Identify which cell holds the provided text, then report its (x, y) central coordinate. 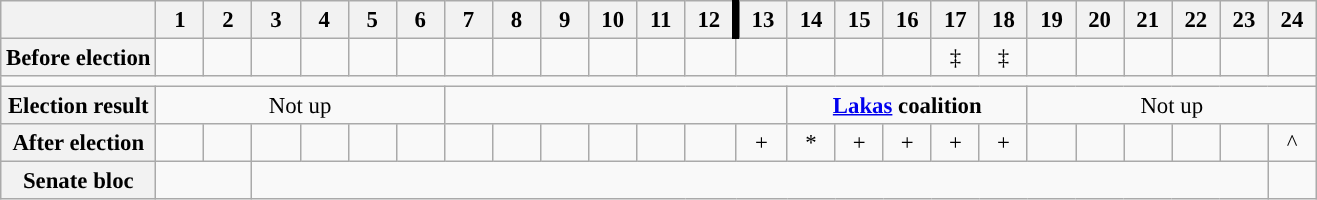
9 (565, 20)
* (811, 143)
19 (1051, 20)
After election (78, 143)
11 (661, 20)
3 (276, 20)
22 (1196, 20)
24 (1292, 20)
8 (516, 20)
Senate bloc (78, 181)
18 (1003, 20)
15 (859, 20)
17 (955, 20)
2 (228, 20)
21 (1148, 20)
13 (762, 20)
20 (1100, 20)
Election result (78, 106)
12 (710, 20)
5 (372, 20)
7 (468, 20)
1 (180, 20)
6 (420, 20)
16 (907, 20)
23 (1244, 20)
4 (324, 20)
^ (1292, 143)
Lakas coalition (907, 106)
Before election (78, 58)
10 (613, 20)
14 (811, 20)
